Identify which cell holds the provided text, then report its (x, y) central coordinate. 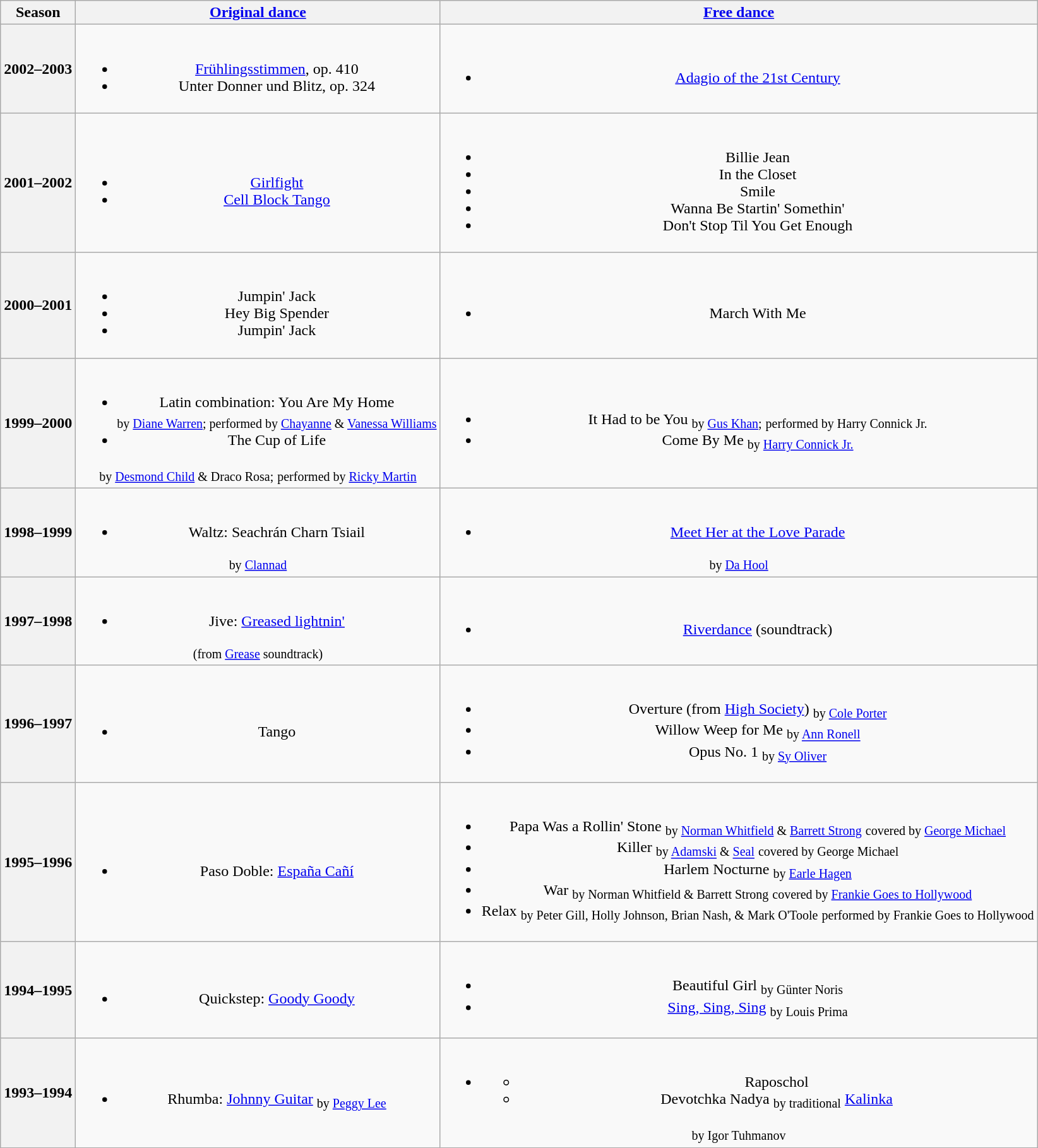
Riverdance (soundtrack) (739, 621)
1997–1998 (38, 621)
Free dance (739, 13)
Jumpin' Jack Hey Big Spender Jumpin' Jack (258, 305)
Girlfight Cell Block Tango (258, 183)
RaposcholDevotchka Nadya by traditional Kalinkaby Igor Tuhmanov (739, 1093)
It Had to be You by Gus Khan; performed by Harry Connick Jr.Come By Me by Harry Connick Jr. (739, 423)
Jive: Greased lightnin'(from Grease soundtrack) (258, 621)
Adagio of the 21st Century (739, 69)
1999–2000 (38, 423)
Beautiful Girl by Günter NorisSing, Sing, Sing by Louis Prima (739, 990)
1993–1994 (38, 1093)
1996–1997 (38, 724)
Overture (from High Society) by Cole PorterWillow Weep for Me by Ann RonellOpus No. 1 by Sy Oliver (739, 724)
1995–1996 (38, 862)
Meet Her at the Love Paradeby Da Hool (739, 533)
Rhumba: Johnny Guitar by Peggy Lee (258, 1093)
Waltz: Seachrán Charn Tsiailby Clannad (258, 533)
Quickstep: Goody Goody (258, 990)
Billie JeanIn the ClosetSmileWanna Be Startin' Somethin'Don't Stop Til You Get Enough (739, 183)
1994–1995 (38, 990)
Tango (258, 724)
Frühlingsstimmen, op. 410 Unter Donner und Blitz, op. 324 (258, 69)
Original dance (258, 13)
Season (38, 13)
2000–2001 (38, 305)
2002–2003 (38, 69)
March With Me (739, 305)
1998–1999 (38, 533)
Paso Doble: España Cañí (258, 862)
2001–2002 (38, 183)
